Return the [x, y] coordinate for the center point of the cell that contains the specified text.  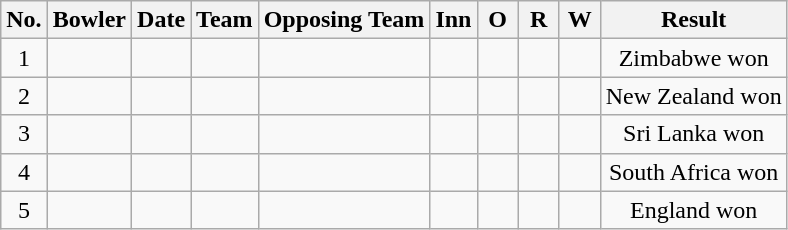
W [580, 20]
Opposing Team [344, 20]
Inn [454, 20]
1 [24, 58]
Team [225, 20]
5 [24, 210]
South Africa won [694, 172]
4 [24, 172]
Bowler [89, 20]
New Zealand won [694, 96]
Zimbabwe won [694, 58]
England won [694, 210]
2 [24, 96]
Result [694, 20]
O [498, 20]
No. [24, 20]
Sri Lanka won [694, 134]
3 [24, 134]
Date [162, 20]
R [538, 20]
